Pinpoint the cell where the given text exists, returning its (X, Y) midpoint coordinate. 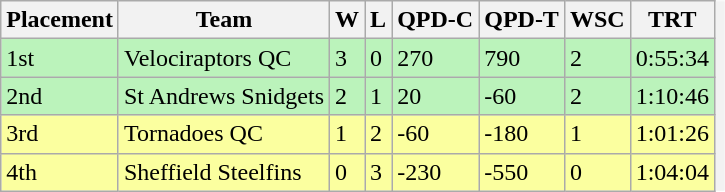
1:10:46 (672, 96)
QPD-C (436, 20)
3rd (60, 134)
WSC (597, 20)
Team (224, 20)
W (348, 20)
TRT (672, 20)
Tornadoes QC (224, 134)
1st (60, 58)
790 (522, 58)
0:55:34 (672, 58)
20 (436, 96)
1:04:04 (672, 172)
-230 (436, 172)
4th (60, 172)
-180 (522, 134)
-550 (522, 172)
270 (436, 58)
L (378, 20)
Sheffield Steelfins (224, 172)
2nd (60, 96)
1:01:26 (672, 134)
Velociraptors QC (224, 58)
Placement (60, 20)
St Andrews Snidgets (224, 96)
QPD-T (522, 20)
